Pinpoint the cell where the given text exists, returning its (x, y) midpoint coordinate. 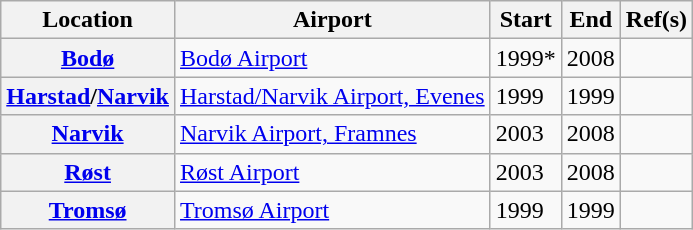
Ref(s) (656, 20)
Tromsø (88, 210)
Røst Airport (332, 172)
Narvik Airport, Framnes (332, 134)
Start (526, 20)
Harstad/Narvik (88, 96)
Røst (88, 172)
Airport (332, 20)
End (590, 20)
Harstad/Narvik Airport, Evenes (332, 96)
Location (88, 20)
Narvik (88, 134)
Bodø Airport (332, 58)
Bodø (88, 58)
Tromsø Airport (332, 210)
1999* (526, 58)
